Return the (X, Y) coordinate for the center point of the cell that contains the specified text.  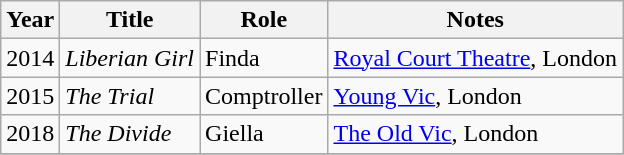
The Divide (130, 134)
Giella (264, 134)
Notes (476, 20)
2014 (30, 58)
2018 (30, 134)
2015 (30, 96)
Comptroller (264, 96)
Title (130, 20)
Liberian Girl (130, 58)
Young Vic, London (476, 96)
Finda (264, 58)
Role (264, 20)
Royal Court Theatre, London (476, 58)
The Old Vic, London (476, 134)
Year (30, 20)
The Trial (130, 96)
